Capture the cell that displays the provided text and extract its (x, y) central coordinate. 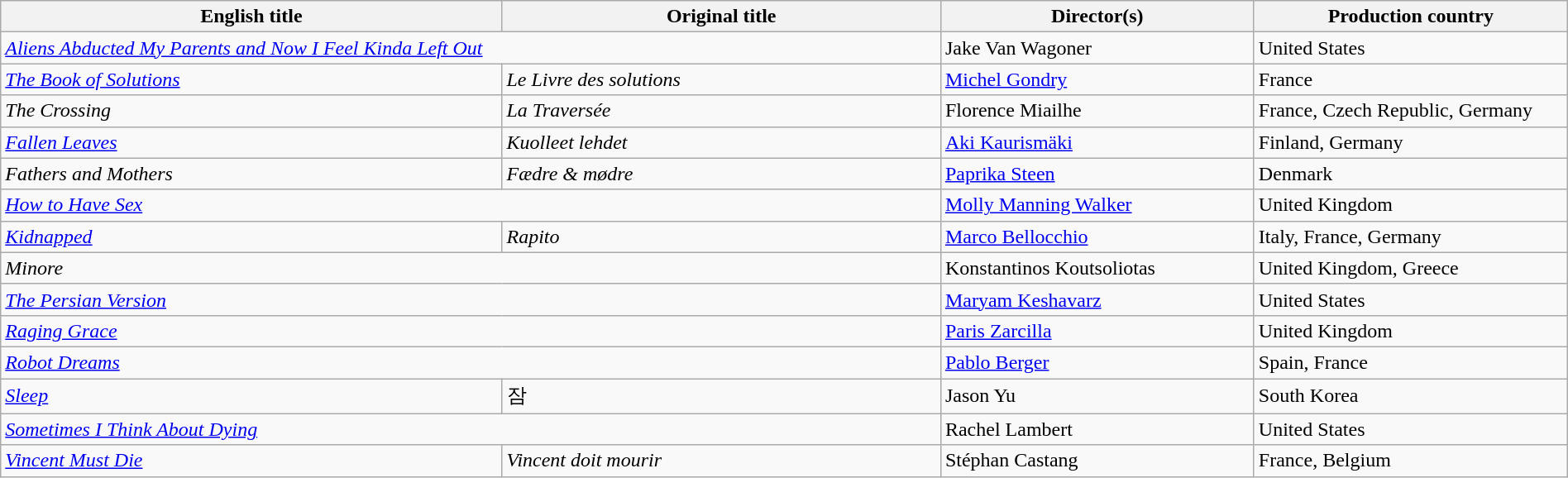
Konstantinos Koutsoliotas (1097, 268)
Kuolleet lehdet (721, 142)
Sometimes I Think About Dying (471, 429)
Sleep (251, 397)
Aliens Abducted My Parents and Now I Feel Kinda Left Out (471, 48)
Robot Dreams (471, 362)
Denmark (1411, 174)
Florence Miailhe (1097, 111)
Finland, Germany (1411, 142)
La Traversée (721, 111)
Jason Yu (1097, 397)
Raging Grace (471, 331)
Rapito (721, 237)
South Korea (1411, 397)
Spain, France (1411, 362)
English title (251, 17)
France, Belgium (1411, 461)
The Book of Solutions (251, 79)
Paris Zarcilla (1097, 331)
Original title (721, 17)
France (1411, 79)
Fædre & mødre (721, 174)
Maryam Keshavarz (1097, 299)
Kidnapped (251, 237)
France, Czech Republic, Germany (1411, 111)
Rachel Lambert (1097, 429)
Pablo Berger (1097, 362)
How to Have Sex (471, 205)
The Crossing (251, 111)
Stéphan Castang (1097, 461)
Fathers and Mothers (251, 174)
Jake Van Wagoner (1097, 48)
United Kingdom, Greece (1411, 268)
Vincent Must Die (251, 461)
Minore (471, 268)
Molly Manning Walker (1097, 205)
The Persian Version (471, 299)
Director(s) (1097, 17)
Vincent doit mourir (721, 461)
Paprika Steen (1097, 174)
Italy, France, Germany (1411, 237)
Marco Bellocchio (1097, 237)
Michel Gondry (1097, 79)
Production country (1411, 17)
잠 (721, 397)
Aki Kaurismäki (1097, 142)
Fallen Leaves (251, 142)
Le Livre des solutions (721, 79)
